Provide the [X, Y] coordinate of the cell's center where the given text is located.  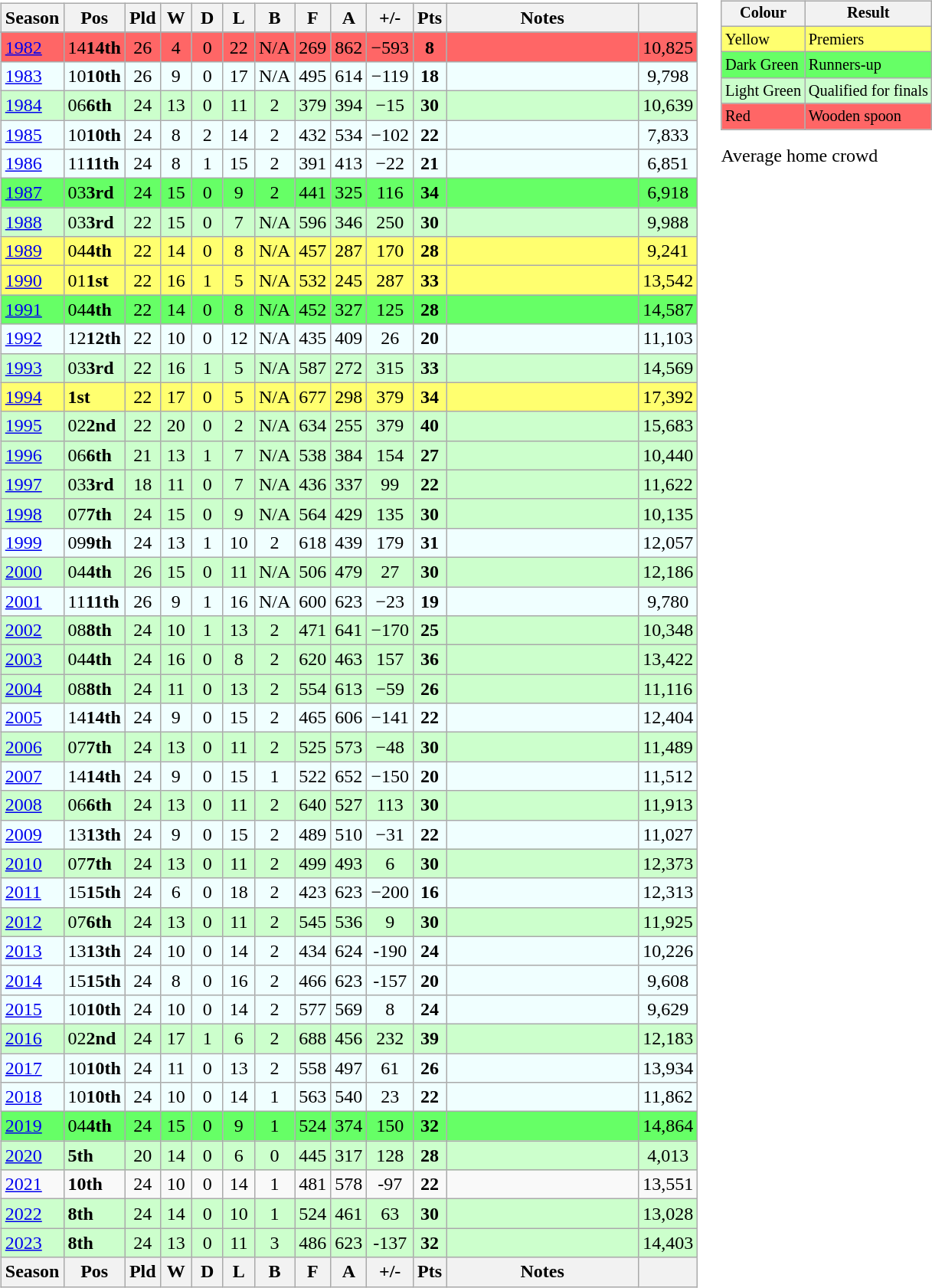
2011 [32, 893]
2013 [32, 951]
346 [349, 222]
13,028 [668, 1214]
564 [312, 513]
1986 [32, 164]
1992 [32, 339]
61 [391, 1067]
10,226 [668, 951]
578 [349, 1185]
Dark Green [763, 65]
413 [349, 164]
13,551 [668, 1185]
245 [349, 280]
3 [274, 1243]
2004 [32, 689]
63 [391, 1214]
25 [429, 631]
10,135 [668, 513]
540 [349, 1097]
269 [312, 47]
−102 [391, 134]
409 [349, 339]
−48 [391, 747]
429 [349, 513]
298 [349, 397]
315 [391, 368]
13,422 [668, 660]
2017 [32, 1067]
2016 [32, 1038]
2018 [32, 1097]
9,608 [668, 980]
1995 [32, 426]
10,348 [668, 631]
614 [349, 76]
445 [312, 1155]
2014 [32, 980]
12,186 [668, 572]
9,798 [668, 76]
2022 [32, 1214]
−22 [391, 164]
587 [312, 368]
Yellow [763, 39]
11,512 [668, 776]
432 [312, 134]
−15 [391, 105]
554 [312, 689]
688 [312, 1038]
113 [391, 805]
Colour [763, 14]
150 [391, 1126]
620 [312, 660]
465 [312, 718]
525 [312, 747]
23 [391, 1097]
423 [312, 893]
−170 [391, 631]
-137 [391, 1243]
99 [391, 484]
−59 [391, 689]
2012 [32, 922]
19 [429, 601]
15,683 [668, 426]
011st [94, 280]
135 [391, 513]
-190 [391, 951]
2001 [32, 601]
11,027 [668, 834]
606 [349, 718]
2003 [32, 660]
493 [349, 864]
2008 [32, 805]
099th [94, 542]
14,587 [668, 310]
394 [349, 105]
1988 [32, 222]
11,862 [668, 1097]
471 [312, 631]
1999 [32, 542]
374 [349, 1126]
317 [349, 1155]
479 [349, 572]
1994 [32, 397]
2006 [32, 747]
545 [312, 922]
4 [176, 47]
10,825 [668, 47]
436 [312, 484]
461 [349, 1214]
40 [429, 426]
39 [429, 1038]
1989 [32, 251]
−31 [391, 834]
457 [312, 251]
1997 [32, 484]
232 [391, 1038]
652 [349, 776]
532 [312, 280]
1998 [32, 513]
Result [868, 14]
9,988 [668, 222]
596 [312, 222]
116 [391, 193]
1990 [32, 280]
255 [349, 426]
384 [349, 455]
1982 [32, 47]
9,629 [668, 1009]
36 [429, 660]
Red [763, 116]
862 [349, 47]
435 [312, 339]
2020 [32, 1155]
5th [94, 1155]
327 [349, 310]
1993 [32, 368]
14,569 [668, 368]
2015 [32, 1009]
506 [312, 572]
1st [94, 397]
441 [312, 193]
2010 [32, 864]
522 [312, 776]
170 [391, 251]
1212th [94, 339]
527 [349, 805]
463 [349, 660]
14,864 [668, 1126]
677 [312, 397]
11,913 [668, 805]
-157 [391, 980]
−119 [391, 76]
640 [312, 805]
10,440 [668, 455]
10,639 [668, 105]
9,780 [668, 601]
9,241 [668, 251]
2000 [32, 572]
434 [312, 951]
538 [312, 455]
325 [349, 193]
1996 [32, 455]
2019 [32, 1126]
13,542 [668, 280]
17,392 [668, 397]
Light Green [763, 91]
497 [349, 1067]
2021 [32, 1185]
481 [312, 1185]
250 [391, 222]
12,183 [668, 1038]
337 [349, 484]
Wooden spoon [868, 116]
11,622 [668, 484]
634 [312, 426]
11,925 [668, 922]
1987 [32, 193]
499 [312, 864]
−593 [391, 47]
Premiers [868, 39]
12,373 [668, 864]
125 [391, 310]
641 [349, 631]
13,934 [668, 1067]
2023 [32, 1243]
466 [312, 980]
14,403 [668, 1243]
−141 [391, 718]
624 [349, 951]
6,918 [668, 193]
11,116 [668, 689]
Runners-up [868, 65]
2005 [32, 718]
2002 [32, 631]
569 [349, 1009]
−200 [391, 893]
510 [349, 834]
489 [312, 834]
1984 [32, 105]
−23 [391, 601]
439 [349, 542]
179 [391, 542]
10th [94, 1185]
2007 [32, 776]
486 [312, 1243]
12,313 [668, 893]
11,103 [668, 339]
495 [312, 76]
456 [349, 1038]
31 [429, 542]
1991 [32, 310]
7,833 [668, 134]
2009 [32, 834]
577 [312, 1009]
4,013 [668, 1155]
534 [349, 134]
128 [391, 1155]
6,851 [668, 164]
12,057 [668, 542]
1985 [32, 134]
558 [312, 1067]
452 [312, 310]
391 [312, 164]
613 [349, 689]
12,404 [668, 718]
1983 [32, 76]
272 [349, 368]
154 [391, 455]
563 [312, 1097]
157 [391, 660]
536 [349, 922]
−150 [391, 776]
618 [312, 542]
573 [349, 747]
600 [312, 601]
-97 [391, 1185]
12 [239, 339]
11,489 [668, 747]
Qualified for finals [868, 91]
076th [94, 922]
